From the cell containing the given text, extract its center point as (x, y) coordinate. 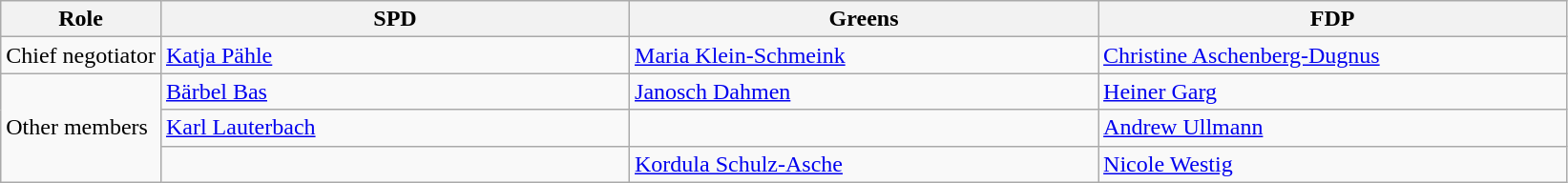
Role (81, 19)
Greens (865, 19)
Nicole Westig (1332, 164)
Maria Klein-Schmeink (865, 55)
Janosch Dahmen (865, 91)
Andrew Ullmann (1332, 128)
FDP (1332, 19)
Other members (81, 128)
Kordula Schulz-Asche (865, 164)
Heiner Garg (1332, 91)
Chief negotiator (81, 55)
Christine Aschenberg-Dugnus (1332, 55)
Karl Lauterbach (395, 128)
Katja Pähle (395, 55)
Bärbel Bas (395, 91)
SPD (395, 19)
